Identify which cell holds the provided text, then report its (X, Y) central coordinate. 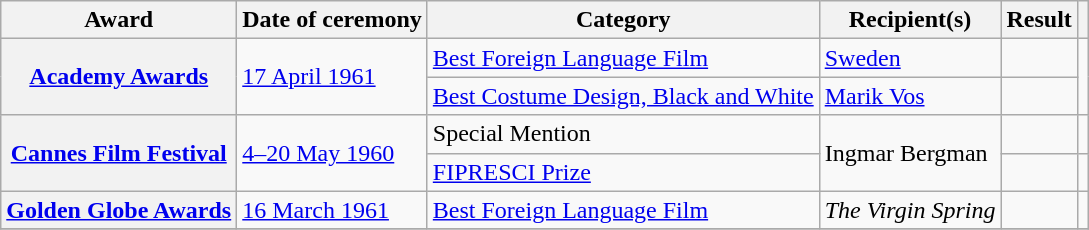
Recipient(s) (910, 20)
Sweden (910, 58)
Ingmar Bergman (910, 153)
Category (623, 20)
The Virgin Spring (910, 210)
4–20 May 1960 (332, 153)
Academy Awards (119, 77)
Special Mention (623, 134)
Golden Globe Awards (119, 210)
Date of ceremony (332, 20)
Marik Vos (910, 96)
16 March 1961 (332, 210)
FIPRESCI Prize (623, 172)
Result (1039, 20)
Best Costume Design, Black and White (623, 96)
Award (119, 20)
17 April 1961 (332, 77)
Cannes Film Festival (119, 153)
